For the text-containing cell, return its midpoint in [x, y] coordinate format. 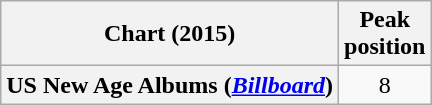
Peakposition [385, 34]
8 [385, 85]
US New Age Albums (Billboard) [170, 85]
Chart (2015) [170, 34]
